Pinpoint the cell where the given text exists, returning its (X, Y) midpoint coordinate. 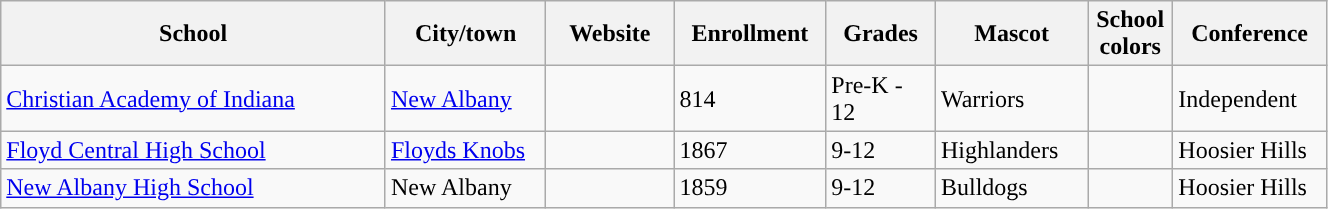
Mascot (1011, 34)
New Albany High School (194, 188)
Pre-K - 12 (881, 98)
Website (610, 34)
School colors (1130, 34)
Independent (1250, 98)
Warriors (1011, 98)
1867 (750, 150)
Enrollment (750, 34)
Christian Academy of Indiana (194, 98)
814 (750, 98)
School (194, 34)
Bulldogs (1011, 188)
Floyds Knobs (465, 150)
Conference (1250, 34)
City/town (465, 34)
1859 (750, 188)
Grades (881, 34)
Highlanders (1011, 150)
Floyd Central High School (194, 150)
